Search for the cell housing the specified text and yield its (x, y) center coordinate. 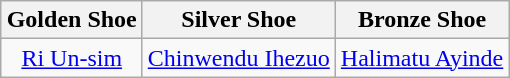
Silver Shoe (238, 20)
Halimatu Ayinde (422, 58)
Ri Un-sim (72, 58)
Golden Shoe (72, 20)
Bronze Shoe (422, 20)
Chinwendu Ihezuo (238, 58)
